Determine the (X, Y) coordinate at the center of the cell enclosing the given text.  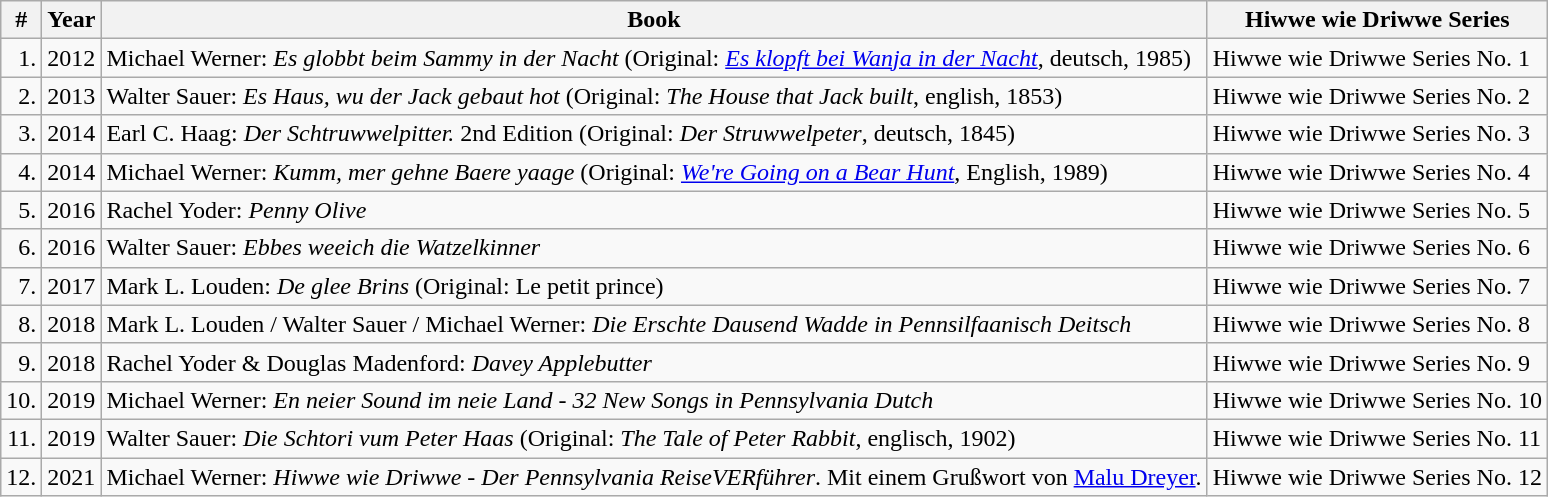
11. (22, 438)
Hiwwe wie Driwwe Series (1377, 20)
Earl C. Haag: Der Schtruwwelpitter. 2nd Edition (Original: Der Struwwelpeter, deutsch, 1845) (654, 134)
9. (22, 362)
5. (22, 210)
Mark L. Louden: De glee Brins (Original: Le petit prince) (654, 286)
3. (22, 134)
Hiwwe wie Driwwe Series No. 12 (1377, 477)
Hiwwe wie Driwwe Series No. 10 (1377, 400)
Hiwwe wie Driwwe Series No. 9 (1377, 362)
Hiwwe wie Driwwe Series No. 4 (1377, 172)
2013 (72, 96)
Hiwwe wie Driwwe Series No. 8 (1377, 324)
Michael Werner: Kumm, mer gehne Baere yaage (Original: We're Going on a Bear Hunt, English, 1989) (654, 172)
2. (22, 96)
Hiwwe wie Driwwe Series No. 7 (1377, 286)
Year (72, 20)
Michael Werner: En neier Sound im neie Land - 32 New Songs in Pennsylvania Dutch (654, 400)
Book (654, 20)
Hiwwe wie Driwwe Series No. 5 (1377, 210)
10. (22, 400)
2017 (72, 286)
7. (22, 286)
Walter Sauer: Es Haus, wu der Jack gebaut hot (Original: The House that Jack built, english, 1853) (654, 96)
2021 (72, 477)
1. (22, 58)
4. (22, 172)
Walter Sauer: Die Schtori vum Peter Haas (Original: The Tale of Peter Rabbit, englisch, 1902) (654, 438)
12. (22, 477)
Hiwwe wie Driwwe Series No. 11 (1377, 438)
Michael Werner: Hiwwe wie Driwwe - Der Pennsylvania ReiseVERführer. Mit einem Grußwort von Malu Dreyer. (654, 477)
8. (22, 324)
Hiwwe wie Driwwe Series No. 2 (1377, 96)
Rachel Yoder & Douglas Madenford: Davey Applebutter (654, 362)
2012 (72, 58)
Rachel Yoder: Penny Olive (654, 210)
Hiwwe wie Driwwe Series No. 3 (1377, 134)
Michael Werner: Es globbt beim Sammy in der Nacht (Original: Es klopft bei Wanja in der Nacht, deutsch, 1985) (654, 58)
Hiwwe wie Driwwe Series No. 1 (1377, 58)
Hiwwe wie Driwwe Series No. 6 (1377, 248)
# (22, 20)
Mark L. Louden / Walter Sauer / Michael Werner: Die Erschte Dausend Wadde in Pennsilfaanisch Deitsch (654, 324)
6. (22, 248)
Walter Sauer: Ebbes weeich die Watzelkinner (654, 248)
